From the cell containing the given text, extract its center point as (x, y) coordinate. 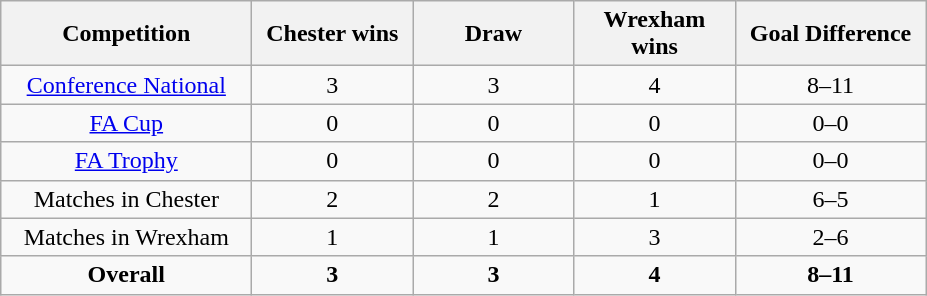
Overall (126, 275)
FA Cup (126, 123)
Goal Difference (830, 34)
Competition (126, 34)
Wrexham wins (654, 34)
Conference National (126, 85)
2–6 (830, 237)
6–5 (830, 199)
Matches in Chester (126, 199)
Draw (494, 34)
FA Trophy (126, 161)
Chester wins (332, 34)
Matches in Wrexham (126, 237)
